Pinpoint the cell where the given text exists, returning its [X, Y] midpoint coordinate. 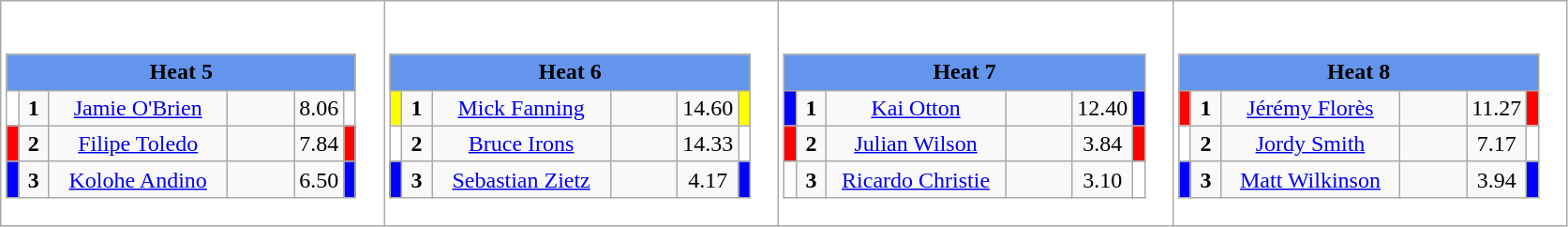
7.17 [1497, 144]
8.06 [319, 108]
Heat 7 1 Kai Otton 12.40 2 Julian Wilson 3.84 3 Ricardo Christie 3.10 [977, 113]
14.33 [709, 144]
Heat 7 [964, 72]
Heat 5 1 Jamie O'Brien 8.06 2 Filipe Toledo 7.84 3 Kolohe Andino 6.50 [193, 113]
Heat 6 [570, 72]
12.40 [1102, 108]
7.84 [319, 144]
Filipe Toledo [139, 144]
Julian Wilson [917, 144]
Heat 6 1 Mick Fanning 14.60 2 Bruce Irons 14.33 3 Sebastian Zietz 4.17 [581, 113]
Ricardo Christie [917, 179]
14.60 [709, 108]
3.94 [1497, 179]
Bruce Irons [521, 144]
Matt Wilkinson [1310, 179]
Heat 5 [181, 72]
Jamie O'Brien [139, 108]
Sebastian Zietz [521, 179]
3.84 [1102, 144]
Kai Otton [917, 108]
Mick Fanning [521, 108]
Heat 8 [1359, 72]
Heat 8 1 Jérémy Florès 11.27 2 Jordy Smith 7.17 3 Matt Wilkinson 3.94 [1370, 113]
Jérémy Florès [1310, 108]
Kolohe Andino [139, 179]
3.10 [1102, 179]
6.50 [319, 179]
4.17 [709, 179]
Jordy Smith [1310, 144]
11.27 [1497, 108]
